Scan for the cell matching the given text and deliver its [x, y] coordinate at center. 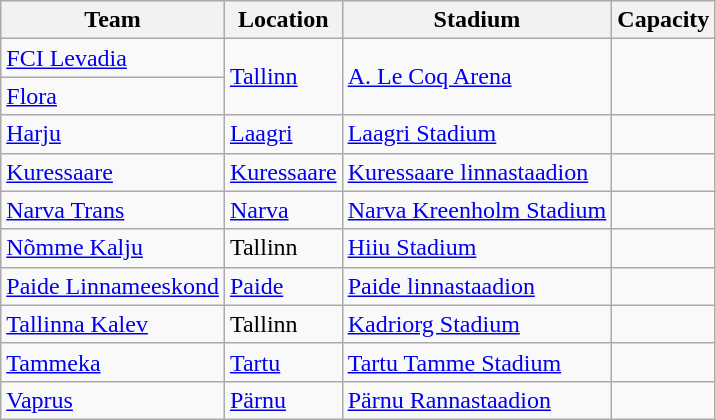
Nõmme Kalju [113, 248]
Laagri Stadium [477, 134]
Tammeka [113, 362]
Tartu Tamme Stadium [477, 362]
Tallinna Kalev [113, 324]
Hiiu Stadium [477, 248]
Stadium [477, 20]
Tartu [283, 362]
Narva [283, 210]
Location [283, 20]
Paide linnastaadion [477, 286]
Capacity [664, 20]
FCI Levadia [113, 58]
Pärnu [283, 400]
Narva Trans [113, 210]
Harju [113, 134]
Kuressaare linnastaadion [477, 172]
Paide Linnameeskond [113, 286]
Paide [283, 286]
Kadriorg Stadium [477, 324]
Team [113, 20]
Laagri [283, 134]
Narva Kreenholm Stadium [477, 210]
A. Le Coq Arena [477, 77]
Vaprus [113, 400]
Flora [113, 96]
Pärnu Rannastaadion [477, 400]
